Locate the cell with the specified text and output its (x, y) center coordinate. 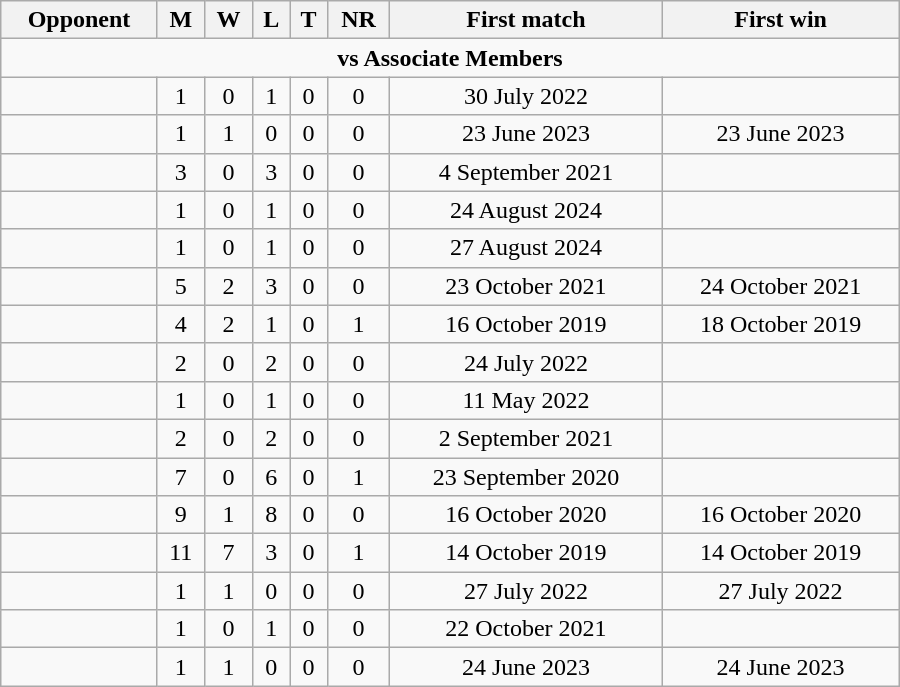
16 October 2019 (526, 324)
5 (180, 286)
18 October 2019 (780, 324)
24 October 2021 (780, 286)
27 August 2024 (526, 248)
T (308, 20)
8 (272, 515)
L (272, 20)
24 August 2024 (526, 210)
22 October 2021 (526, 629)
NR (358, 20)
30 July 2022 (526, 96)
First match (526, 20)
4 September 2021 (526, 172)
vs Associate Members (450, 58)
11 May 2022 (526, 400)
Opponent (80, 20)
9 (180, 515)
23 September 2020 (526, 477)
First win (780, 20)
24 July 2022 (526, 362)
2 September 2021 (526, 438)
6 (272, 477)
11 (180, 553)
W (228, 20)
23 October 2021 (526, 286)
4 (180, 324)
M (180, 20)
